Pinpoint the cell where the given text exists, returning its (X, Y) midpoint coordinate. 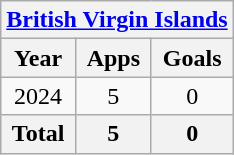
British Virgin Islands (117, 20)
Total (38, 134)
Apps (113, 58)
2024 (38, 96)
Year (38, 58)
Goals (192, 58)
